Extract the (x, y) coordinate from the center of the cell holding the provided text.  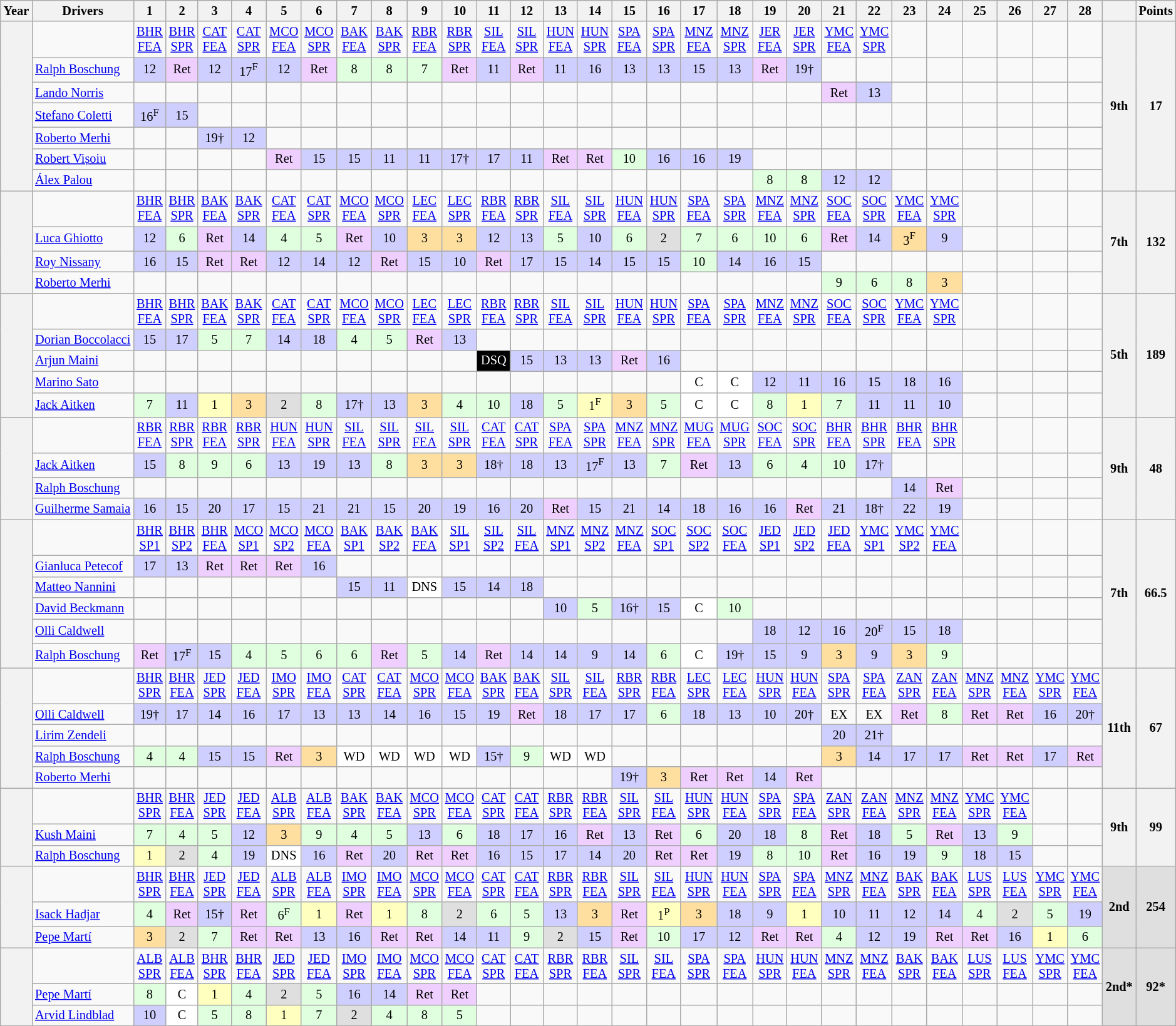
MNZSP1 (560, 538)
Drivers (83, 11)
JERSPR (804, 39)
189 (1156, 355)
Isack Hadjar (83, 914)
2nd* (1120, 987)
DSQ (493, 361)
21† (874, 735)
67 (1156, 727)
254 (1156, 906)
Luca Ghiotto (83, 239)
27 (1050, 11)
Álex Palou (83, 180)
23 (909, 11)
Dorian Boccolacci (83, 340)
JEDSP2 (804, 538)
6F (284, 914)
SOCSP2 (699, 538)
Arvid Lindblad (83, 1015)
BHRSP2 (182, 538)
Year (16, 11)
Gianluca Petecof (83, 566)
66.5 (1156, 593)
1P (664, 914)
David Beckmann (83, 608)
BAKSP2 (389, 538)
1F (595, 404)
20F (874, 631)
BAKSP1 (354, 538)
Robert Vișoiu (83, 159)
SILSP2 (493, 538)
JERFEA (770, 39)
Stefano Coletti (83, 115)
Lando Norris (83, 93)
25 (979, 11)
2nd (1120, 906)
Marino Sato (83, 382)
Roy Nissany (83, 262)
Arjun Maini (83, 361)
99 (1156, 826)
5th (1120, 355)
MUGSPR (735, 435)
Lirim Zendeli (83, 735)
16† (629, 608)
92* (1156, 987)
26 (1014, 11)
Matteo Nannini (83, 587)
3F (909, 239)
11th (1120, 727)
16F (150, 115)
MCOSP2 (284, 538)
YMCSP2 (909, 538)
132 (1156, 242)
YMCSP1 (874, 538)
48 (1156, 468)
28 (1085, 11)
SOCSP1 (664, 538)
MCOSP1 (249, 538)
Guilherme Samaia (83, 509)
24 (944, 11)
JEDSP1 (770, 538)
Kush Maini (83, 834)
MNZSP2 (595, 538)
Points (1156, 11)
SILSP1 (460, 538)
BHRSP1 (150, 538)
MUGFEA (699, 435)
